Scan for the cell matching the given text and deliver its (X, Y) coordinate at center. 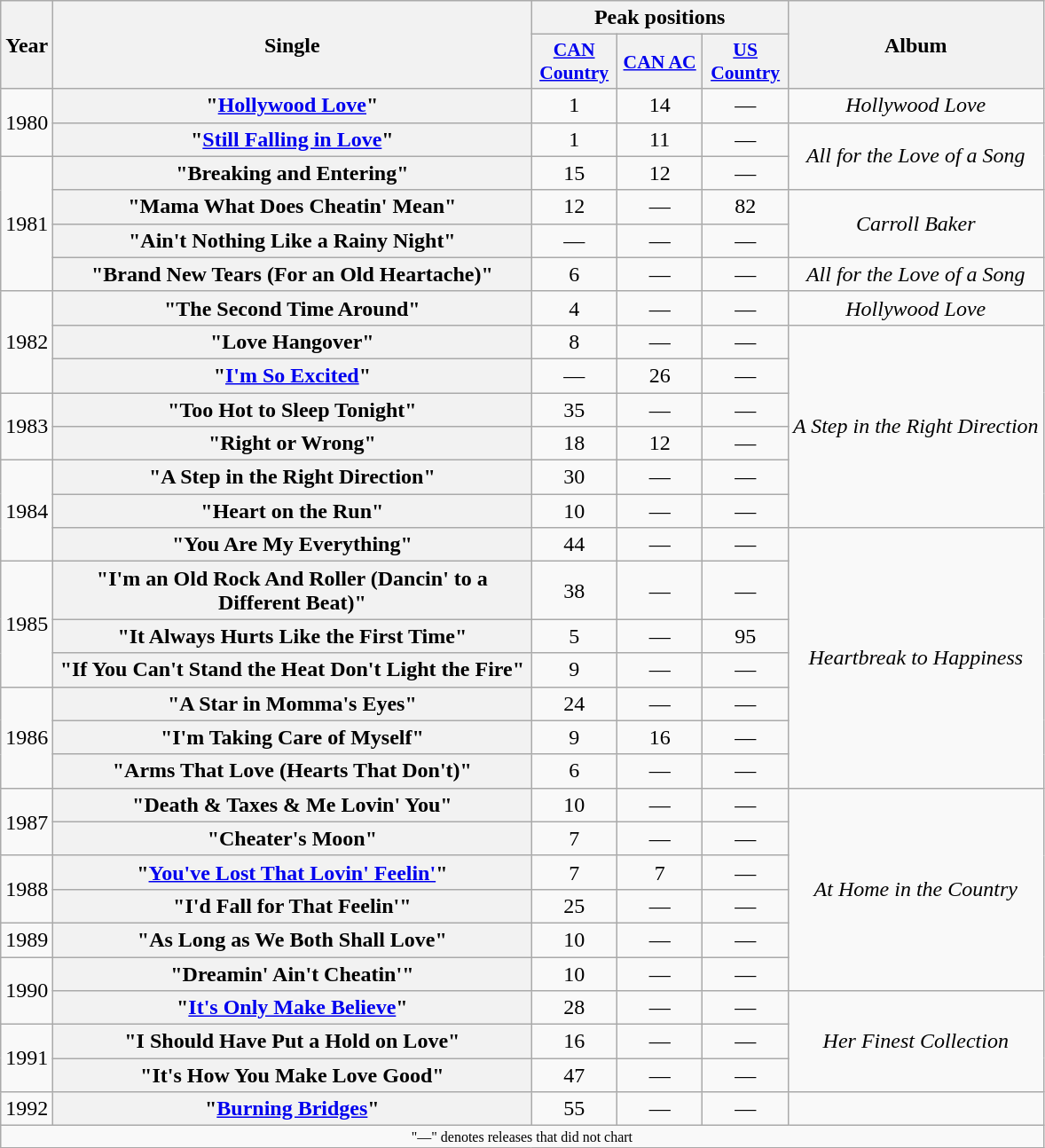
"If You Can't Stand the Heat Don't Light the Fire" (293, 670)
"Arms That Love (Hearts That Don't)" (293, 771)
11 (660, 139)
1980 (27, 122)
1983 (27, 426)
18 (575, 444)
35 (575, 409)
Album (915, 44)
1990 (27, 990)
1981 (27, 224)
1984 (27, 511)
"Burning Bridges" (293, 1109)
At Home in the Country (915, 889)
"I Should Have Put a Hold on Love" (293, 1042)
Her Finest Collection (915, 1042)
"Brand New Tears (For an Old Heartache)" (293, 274)
44 (575, 545)
A Step in the Right Direction (915, 426)
CAN AC (660, 62)
Year (27, 44)
"It's Only Make Believe" (293, 1008)
14 (660, 106)
"Breaking and Entering" (293, 173)
1987 (27, 822)
1988 (27, 889)
US Country (745, 62)
"Dreamin' Ain't Cheatin'" (293, 973)
55 (575, 1109)
"Too Hot to Sleep Tonight" (293, 409)
15 (575, 173)
1985 (27, 625)
1989 (27, 940)
"Still Falling in Love" (293, 139)
"Right or Wrong" (293, 444)
"Mama What Does Cheatin' Mean" (293, 207)
"I'm Taking Care of Myself" (293, 737)
Heartbreak to Happiness (915, 658)
95 (745, 636)
30 (575, 477)
"A Star in Momma's Eyes" (293, 704)
25 (575, 906)
"Love Hangover" (293, 342)
Carroll Baker (915, 224)
1986 (27, 737)
1992 (27, 1109)
"I'd Fall for That Feelin'" (293, 906)
"It Always Hurts Like the First Time" (293, 636)
"Ain't Nothing Like a Rainy Night" (293, 240)
47 (575, 1075)
Peak positions (660, 18)
"I'm an Old Rock And Roller (Dancin' to a Different Beat)" (293, 591)
"I'm So Excited" (293, 375)
Single (293, 44)
24 (575, 704)
"A Step in the Right Direction" (293, 477)
"Death & Taxes & Me Lovin' You" (293, 805)
"Hollywood Love" (293, 106)
28 (575, 1008)
"Cheater's Moon" (293, 838)
38 (575, 591)
"—" denotes releases that did not chart (522, 1136)
"You've Lost That Lovin' Feelin'" (293, 872)
CAN Country (575, 62)
"Heart on the Run" (293, 511)
1991 (27, 1058)
8 (575, 342)
"You Are My Everything" (293, 545)
"The Second Time Around" (293, 308)
82 (745, 207)
"It's How You Make Love Good" (293, 1075)
4 (575, 308)
1982 (27, 342)
5 (575, 636)
26 (660, 375)
"As Long as We Both Shall Love" (293, 940)
